Return the (x, y) coordinate for the center point of the cell that contains the specified text.  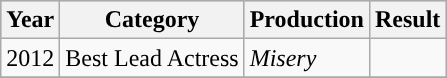
Result (407, 20)
Category (152, 20)
Year (30, 20)
Misery (306, 58)
Production (306, 20)
Best Lead Actress (152, 58)
2012 (30, 58)
